Determine the (x, y) coordinate at the center of the cell enclosing the given text.  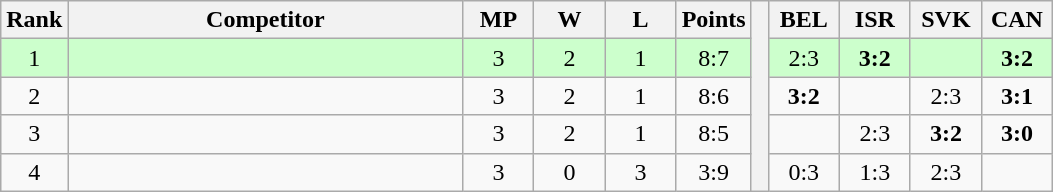
Rank (34, 20)
0 (570, 172)
Competitor (266, 20)
MP (498, 20)
Points (714, 20)
8:5 (714, 134)
SVK (946, 20)
W (570, 20)
4 (34, 172)
ISR (874, 20)
8:7 (714, 58)
3:0 (1016, 134)
0:3 (804, 172)
8:6 (714, 96)
CAN (1016, 20)
3:1 (1016, 96)
3:9 (714, 172)
L (640, 20)
BEL (804, 20)
1:3 (874, 172)
